Output the [X, Y] coordinate of the center of the cell containing the given text.  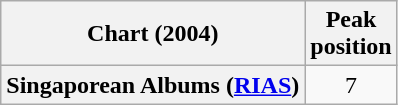
7 [351, 85]
Peakposition [351, 34]
Chart (2004) [153, 34]
Singaporean Albums (RIAS) [153, 85]
